Locate the cell with the specified text and output its (x, y) center coordinate. 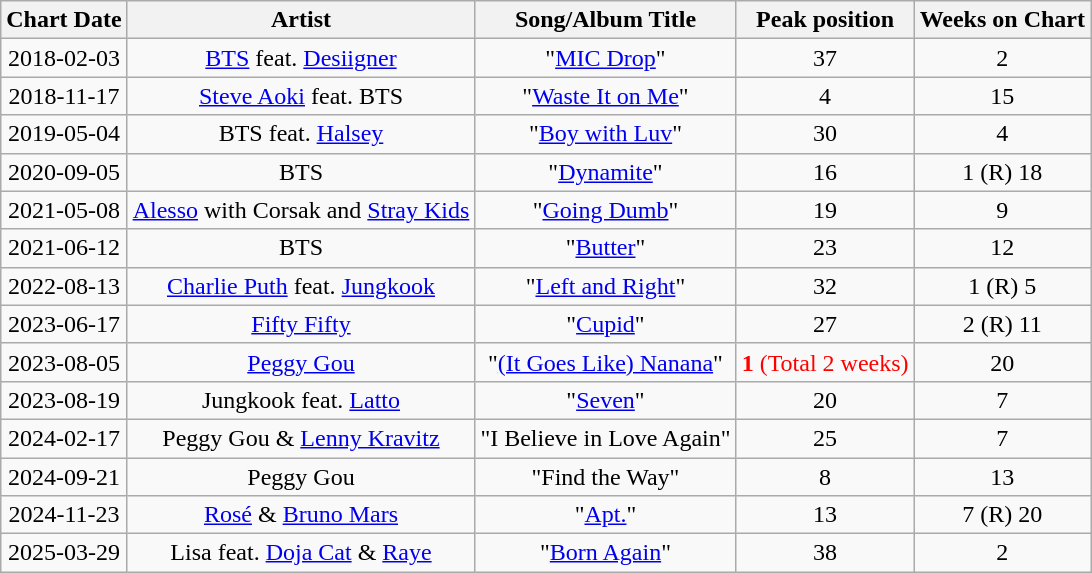
"Born Again" (606, 553)
"MIC Drop" (606, 58)
"Apt." (606, 515)
15 (1002, 96)
Peak position (825, 20)
BTS feat. Halsey (301, 134)
Fifty Fifty (301, 324)
2024-02-17 (64, 438)
7 (R) 20 (1002, 515)
"Dynamite" (606, 172)
Alesso with Corsak and Stray Kids (301, 210)
2023-08-05 (64, 362)
Chart Date (64, 20)
Weeks on Chart (1002, 20)
"Butter" (606, 248)
2025-03-29 (64, 553)
25 (825, 438)
Artist (301, 20)
Jungkook feat. Latto (301, 400)
8 (825, 477)
32 (825, 286)
Rosé & Bruno Mars (301, 515)
37 (825, 58)
"(It Goes Like) Nanana" (606, 362)
2 (R) 11 (1002, 324)
2021-06-12 (64, 248)
"Going Dumb" (606, 210)
Lisa feat. Doja Cat & Raye (301, 553)
2021-05-08 (64, 210)
2018-11-17 (64, 96)
2018-02-03 (64, 58)
23 (825, 248)
2024-11-23 (64, 515)
2023-06-17 (64, 324)
2022-08-13 (64, 286)
1 (R) 5 (1002, 286)
Charlie Puth feat. Jungkook (301, 286)
"Waste It on Me" (606, 96)
Steve Aoki feat. BTS (301, 96)
38 (825, 553)
19 (825, 210)
27 (825, 324)
9 (1002, 210)
16 (825, 172)
BTS feat. Desiigner (301, 58)
Song/Album Title (606, 20)
1 (Total 2 weeks) (825, 362)
"Boy with Luv" (606, 134)
"Left and Right" (606, 286)
2019-05-04 (64, 134)
Peggy Gou & Lenny Kravitz (301, 438)
1 (R) 18 (1002, 172)
2023-08-19 (64, 400)
12 (1002, 248)
"Cupid" (606, 324)
2020-09-05 (64, 172)
"I Believe in Love Again" (606, 438)
2024-09-21 (64, 477)
"Seven" (606, 400)
30 (825, 134)
"Find the Way" (606, 477)
